Identify which cell holds the provided text, then report its (x, y) central coordinate. 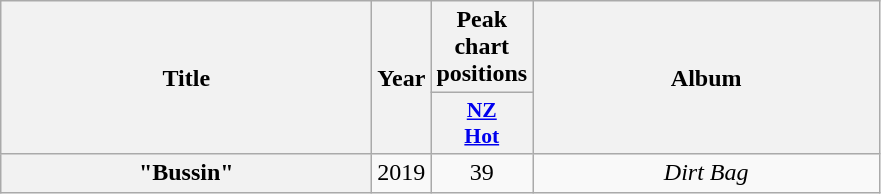
Dirt Bag (706, 173)
NZHot (482, 124)
Peak chart positions (482, 47)
2019 (402, 173)
Title (186, 78)
Year (402, 78)
39 (482, 173)
"Bussin" (186, 173)
Album (706, 78)
